Extract the [X, Y] coordinate from the center of the cell holding the provided text.  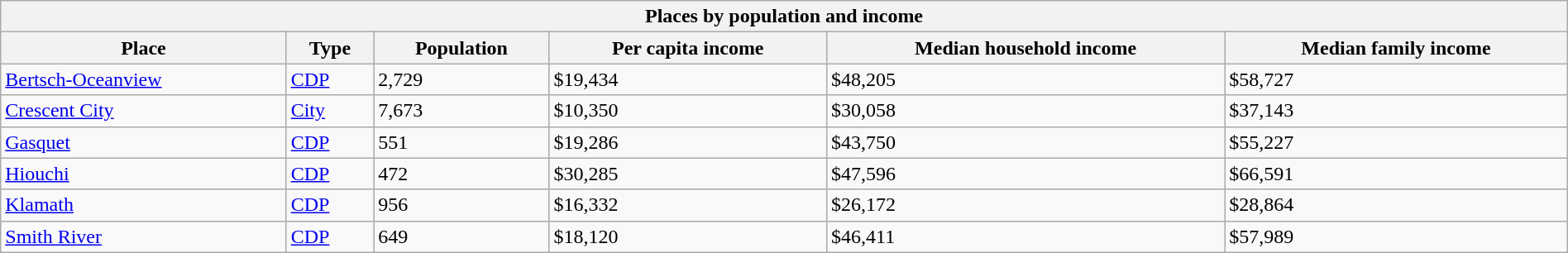
$26,172 [1025, 205]
$19,434 [688, 79]
Crescent City [144, 111]
$37,143 [1396, 111]
City [330, 111]
$19,286 [688, 142]
Median family income [1396, 48]
Population [461, 48]
Klamath [144, 205]
472 [461, 174]
551 [461, 142]
$30,058 [1025, 111]
$48,205 [1025, 79]
Median household income [1025, 48]
$43,750 [1025, 142]
$18,120 [688, 236]
$55,227 [1396, 142]
Gasquet [144, 142]
$46,411 [1025, 236]
$10,350 [688, 111]
Type [330, 48]
Bertsch-Oceanview [144, 79]
$58,727 [1396, 79]
Smith River [144, 236]
$57,989 [1396, 236]
$30,285 [688, 174]
$16,332 [688, 205]
956 [461, 205]
$28,864 [1396, 205]
2,729 [461, 79]
Per capita income [688, 48]
$66,591 [1396, 174]
Hiouchi [144, 174]
Places by population and income [784, 17]
7,673 [461, 111]
649 [461, 236]
$47,596 [1025, 174]
Place [144, 48]
